Extract the [X, Y] coordinate from the center of the cell holding the provided text.  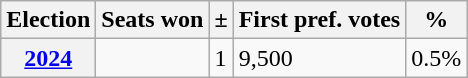
% [436, 20]
Election [48, 20]
± [221, 20]
2024 [48, 58]
Seats won [152, 20]
9,500 [320, 58]
First pref. votes [320, 20]
0.5% [436, 58]
1 [221, 58]
